Extract the [X, Y] coordinate from the center of the cell holding the provided text.  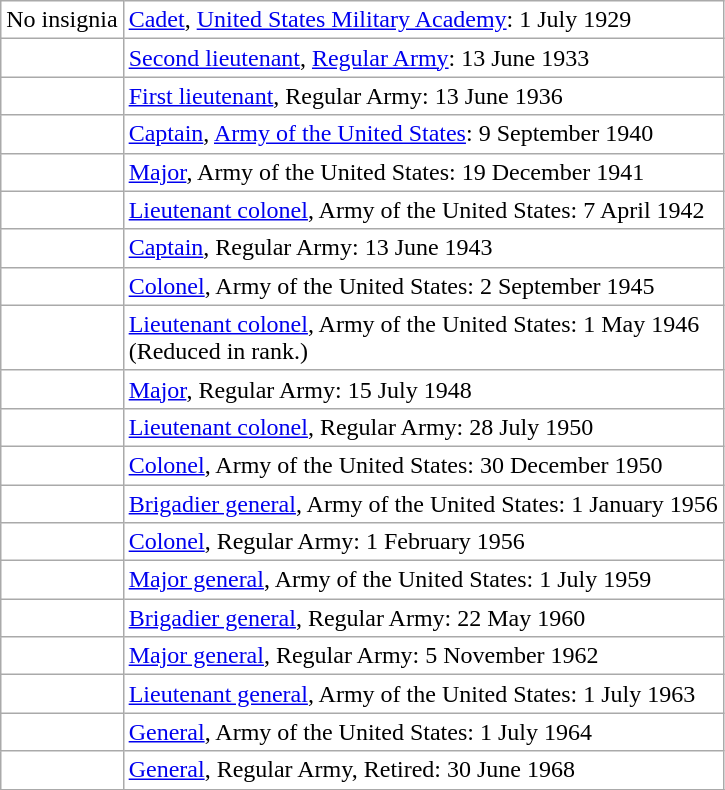
Second lieutenant, Regular Army: 13 June 1933 [423, 58]
Major, Army of the United States: 19 December 1941 [423, 172]
Colonel, Regular Army: 1 February 1956 [423, 542]
Brigadier general, Army of the United States: 1 January 1956 [423, 503]
Cadet, United States Military Academy: 1 July 1929 [423, 20]
Captain, Regular Army: 13 June 1943 [423, 248]
Lieutenant colonel, Army of the United States: 1 May 1946(Reduced in rank.) [423, 338]
Brigadier general, Regular Army: 22 May 1960 [423, 618]
Colonel, Army of the United States: 2 September 1945 [423, 286]
First lieutenant, Regular Army: 13 June 1936 [423, 96]
Major general, Army of the United States: 1 July 1959 [423, 580]
Lieutenant colonel, Army of the United States: 7 April 1942 [423, 210]
General, Regular Army, Retired: 30 June 1968 [423, 770]
Lieutenant general, Army of the United States: 1 July 1963 [423, 694]
Major general, Regular Army: 5 November 1962 [423, 656]
Captain, Army of the United States: 9 September 1940 [423, 134]
No insignia [62, 20]
General, Army of the United States: 1 July 1964 [423, 732]
Colonel, Army of the United States: 30 December 1950 [423, 465]
Major, Regular Army: 15 July 1948 [423, 389]
Lieutenant colonel, Regular Army: 28 July 1950 [423, 427]
